Return the (x, y) coordinate for the center point of the cell that contains the specified text.  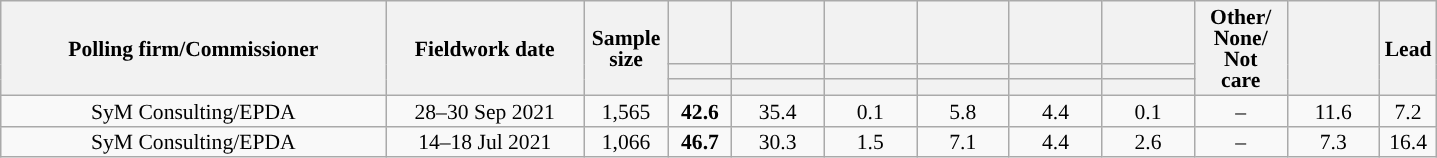
Polling firm/Commissioner (194, 48)
35.4 (778, 110)
1.5 (870, 142)
28–30 Sep 2021 (485, 110)
1,565 (626, 110)
Lead (1408, 48)
2.6 (1148, 142)
11.6 (1334, 110)
Sample size (626, 48)
46.7 (700, 142)
14–18 Jul 2021 (485, 142)
7.3 (1334, 142)
5.8 (962, 110)
7.2 (1408, 110)
7.1 (962, 142)
1,066 (626, 142)
42.6 (700, 110)
16.4 (1408, 142)
Other/None/Notcare (1240, 48)
30.3 (778, 142)
Fieldwork date (485, 48)
